Pinpoint the cell where the given text exists, returning its (X, Y) midpoint coordinate. 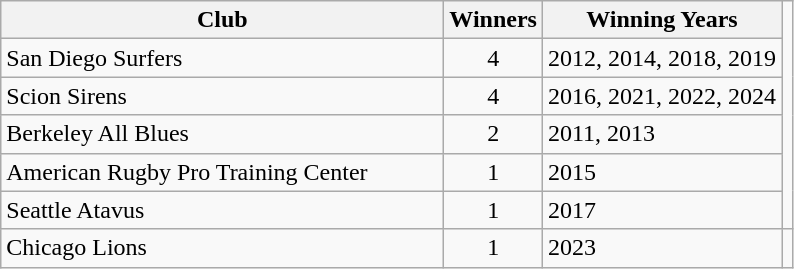
2011, 2013 (662, 134)
Seattle Atavus (222, 210)
2012, 2014, 2018, 2019 (662, 58)
Scion Sirens (222, 96)
2023 (662, 248)
Winners (494, 20)
2015 (662, 172)
Winning Years (662, 20)
2 (494, 134)
Chicago Lions (222, 248)
2017 (662, 210)
Berkeley All Blues (222, 134)
San Diego Surfers (222, 58)
2016, 2021, 2022, 2024 (662, 96)
Club (222, 20)
American Rugby Pro Training Center (222, 172)
